Search for the cell housing the specified text and yield its [X, Y] center coordinate. 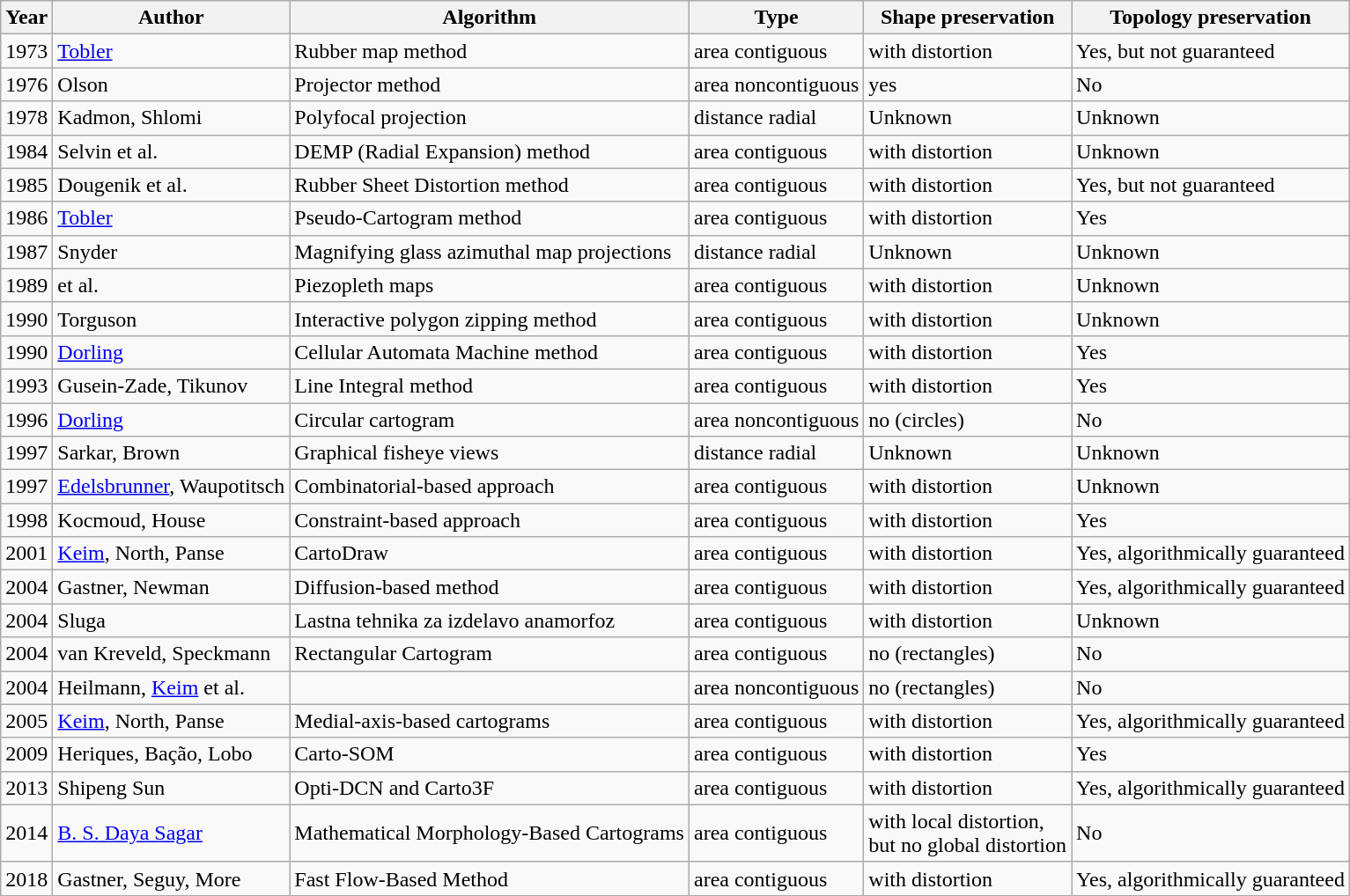
2001 [26, 554]
Circular cartogram [490, 420]
DEMP (Radial Expansion) method [490, 151]
Heriques, Bação, Lobo [171, 754]
Gastner, Newman [171, 587]
1987 [26, 252]
Olson [171, 84]
Line Integral method [490, 386]
Carto-SOM [490, 754]
van Kreveld, Speckmann [171, 654]
Sluga [171, 621]
Rubber Sheet Distortion method [490, 185]
CartoDraw [490, 554]
Medial-axis-based cartograms [490, 721]
1985 [26, 185]
Interactive polygon zipping method [490, 319]
1978 [26, 118]
1993 [26, 386]
Mathematical Morphology-Based Cartograms [490, 833]
2005 [26, 721]
et al. [171, 285]
Magnifying glass azimuthal map projections [490, 252]
1976 [26, 84]
Projector method [490, 84]
Snyder [171, 252]
Opti-DCN and Carto3F [490, 788]
Rectangular Cartogram [490, 654]
with local distortion,but no global distortion [968, 833]
Sarkar, Brown [171, 453]
Author [171, 18]
2009 [26, 754]
Pseudo-Cartogram method [490, 218]
1998 [26, 520]
Kocmoud, House [171, 520]
Fast Flow-Based Method [490, 878]
Shape preservation [968, 18]
Rubber map method [490, 51]
1996 [26, 420]
2014 [26, 833]
1989 [26, 285]
Polyfocal projection [490, 118]
Algorithm [490, 18]
1986 [26, 218]
Combinatorial-based approach [490, 487]
Cellular Automata Machine method [490, 352]
Piezopleth maps [490, 285]
Selvin et al. [171, 151]
Kadmon, Shlomi [171, 118]
Diffusion-based method [490, 587]
Gusein-Zade, Tikunov [171, 386]
1973 [26, 51]
Graphical fisheye views [490, 453]
Edelsbrunner, Waupotitsch [171, 487]
Topology preservation [1211, 18]
Torguson [171, 319]
2018 [26, 878]
Year [26, 18]
yes [968, 84]
Gastner, Seguy, More [171, 878]
Lastna tehnika za izdelavo anamorfoz [490, 621]
Dougenik et al. [171, 185]
1984 [26, 151]
Shipeng Sun [171, 788]
Constraint-based approach [490, 520]
Heilmann, Keim et al. [171, 687]
no (circles) [968, 420]
Type [776, 18]
2013 [26, 788]
B. S. Daya Sagar [171, 833]
